Capture the cell that displays the provided text and extract its (X, Y) central coordinate. 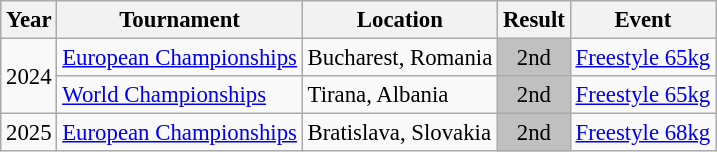
Bratislava, Slovakia (400, 133)
Tournament (180, 20)
2025 (29, 133)
World Championships (180, 95)
Tirana, Albania (400, 95)
Location (400, 20)
Result (534, 20)
2024 (29, 76)
Year (29, 20)
Freestyle 68kg (642, 133)
Event (642, 20)
Bucharest, Romania (400, 58)
